Provide the (x, y) coordinate of the cell's center where the given text is located.  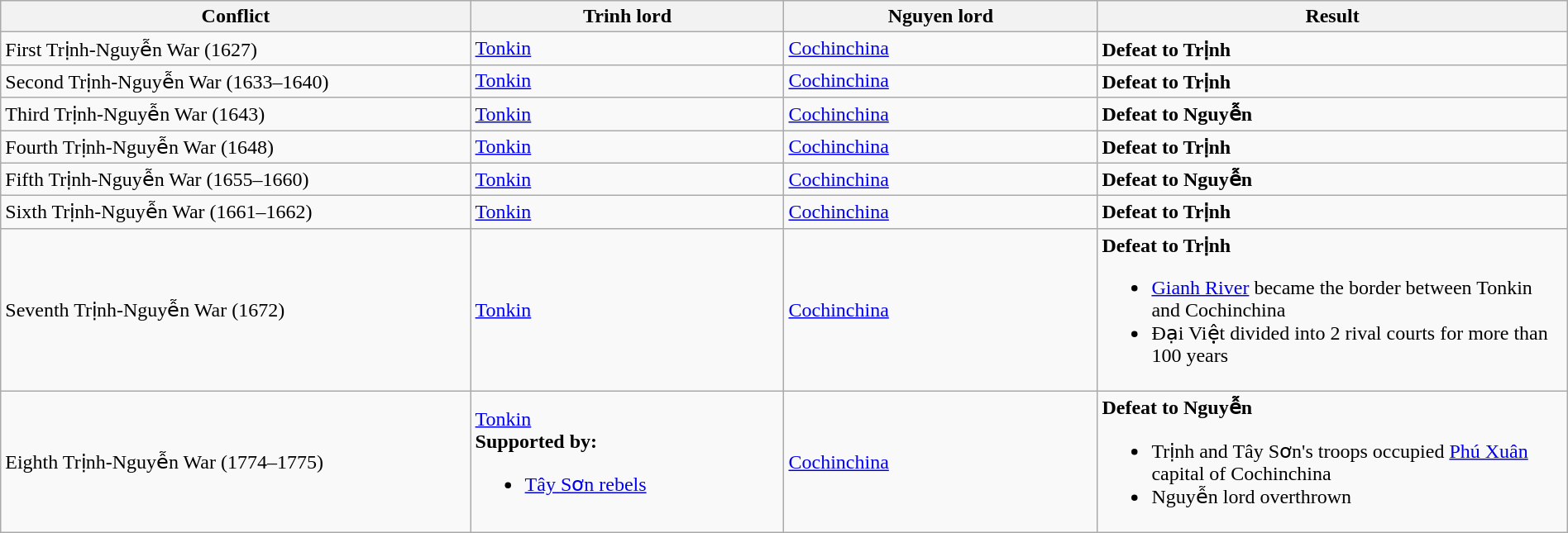
Third Trịnh-Nguyễn War (1643) (236, 114)
Defeat to NguyễnTrịnh and Tây Sơn's troops occupied Phú Xuân capital of CochinchinaNguyễn lord overthrown (1332, 462)
Eighth Trịnh-Nguyễn War (1774–1775) (236, 462)
Conflict (236, 17)
Defeat to TrịnhGianh River became the border between Tonkin and CochinchinaĐại Việt divided into 2 rival courts for more than 100 years (1332, 309)
Fourth Trịnh-Nguyễn War (1648) (236, 147)
Result (1332, 17)
Sixth Trịnh-Nguyễn War (1661–1662) (236, 212)
Trinh lord (627, 17)
Seventh Trịnh-Nguyễn War (1672) (236, 309)
Nguyen lord (941, 17)
Second Trịnh-Nguyễn War (1633–1640) (236, 81)
Fifth Trịnh-Nguyễn War (1655–1660) (236, 179)
Tonkin Supported by:Tây Sơn rebels (627, 462)
First Trịnh-Nguyễn War (1627) (236, 49)
